Pinpoint the cell where the given text exists, returning its [X, Y] midpoint coordinate. 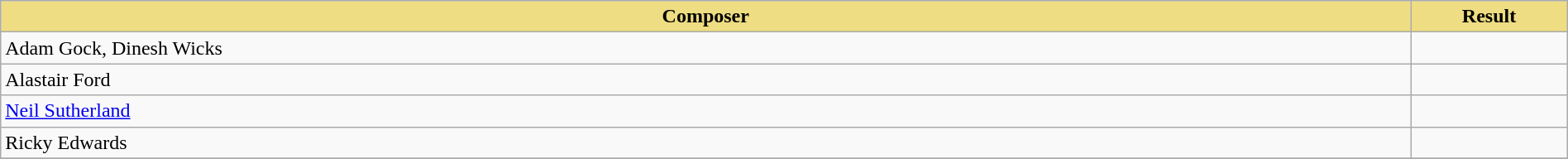
Neil Sutherland [706, 111]
Adam Gock, Dinesh Wicks [706, 48]
Alastair Ford [706, 79]
Composer [706, 17]
Result [1489, 17]
Ricky Edwards [706, 142]
